Return (x, y) of the center of cell containing provided text 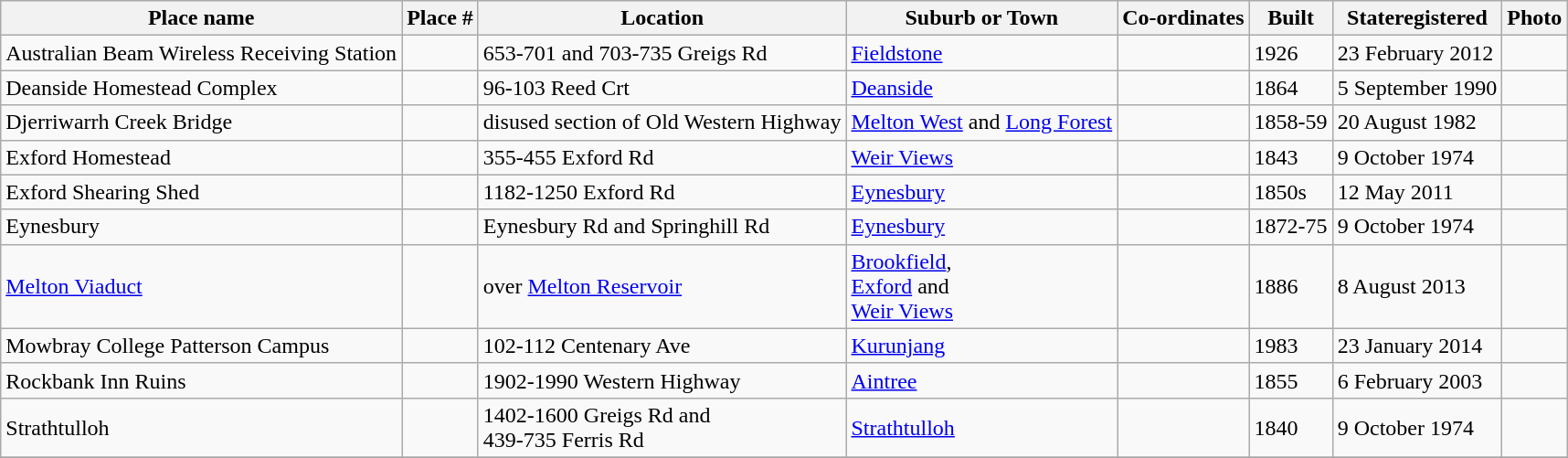
1843 (1290, 157)
1902-1990 Western Highway (662, 380)
1872-75 (1290, 227)
Deanside Homestead Complex (201, 88)
Rockbank Inn Ruins (201, 380)
Stateregistered (1417, 18)
disused section of Old Western Highway (662, 122)
1983 (1290, 346)
Co-ordinates (1183, 18)
1864 (1290, 88)
20 August 1982 (1417, 122)
Australian Beam Wireless Receiving Station (201, 53)
Built (1290, 18)
Place name (201, 18)
6 February 2003 (1417, 380)
355-455 Exford Rd (662, 157)
1855 (1290, 380)
102-112 Centenary Ave (662, 346)
1886 (1290, 286)
1402-1600 Greigs Rd and439-735 Ferris Rd (662, 428)
Photo (1535, 18)
1850s (1290, 192)
Melton West and Long Forest (981, 122)
1182-1250 Exford Rd (662, 192)
Djerriwarrh Creek Bridge (201, 122)
Fieldstone (981, 53)
Eynesbury Rd and Springhill Rd (662, 227)
8 August 2013 (1417, 286)
96-103 Reed Crt (662, 88)
1858-59 (1290, 122)
Melton Viaduct (201, 286)
Exford Shearing Shed (201, 192)
Place # (440, 18)
1840 (1290, 428)
23 January 2014 (1417, 346)
Location (662, 18)
Kurunjang (981, 346)
Deanside (981, 88)
12 May 2011 (1417, 192)
Mowbray College Patterson Campus (201, 346)
5 September 1990 (1417, 88)
Aintree (981, 380)
Exford Homestead (201, 157)
23 February 2012 (1417, 53)
Suburb or Town (981, 18)
1926 (1290, 53)
Weir Views (981, 157)
Brookfield,Exford andWeir Views (981, 286)
over Melton Reservoir (662, 286)
653-701 and 703-735 Greigs Rd (662, 53)
